From the cell containing the given text, extract its center point as [X, Y] coordinate. 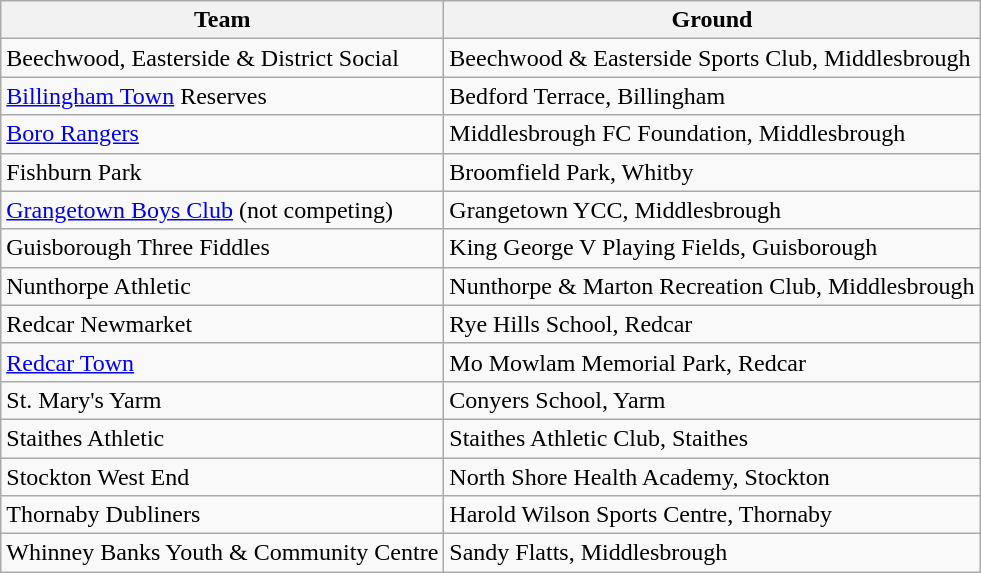
Staithes Athletic Club, Staithes [712, 438]
Redcar Newmarket [222, 324]
Boro Rangers [222, 134]
Stockton West End [222, 477]
Whinney Banks Youth & Community Centre [222, 553]
Guisborough Three Fiddles [222, 248]
Bedford Terrace, Billingham [712, 96]
Middlesbrough FC Foundation, Middlesbrough [712, 134]
Ground [712, 20]
King George V Playing Fields, Guisborough [712, 248]
Redcar Town [222, 362]
Fishburn Park [222, 172]
Mo Mowlam Memorial Park, Redcar [712, 362]
Grangetown Boys Club (not competing) [222, 210]
Beechwood & Easterside Sports Club, Middlesbrough [712, 58]
North Shore Health Academy, Stockton [712, 477]
Nunthorpe Athletic [222, 286]
Nunthorpe & Marton Recreation Club, Middlesbrough [712, 286]
Thornaby Dubliners [222, 515]
Billingham Town Reserves [222, 96]
Team [222, 20]
Staithes Athletic [222, 438]
Harold Wilson Sports Centre, Thornaby [712, 515]
Rye Hills School, Redcar [712, 324]
Beechwood, Easterside & District Social [222, 58]
Sandy Flatts, Middlesbrough [712, 553]
Broomfield Park, Whitby [712, 172]
St. Mary's Yarm [222, 400]
Conyers School, Yarm [712, 400]
Grangetown YCC, Middlesbrough [712, 210]
